From the cell containing the given text, extract its center point as (x, y) coordinate. 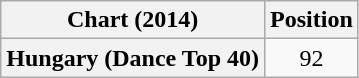
Position (312, 20)
Chart (2014) (133, 20)
Hungary (Dance Top 40) (133, 58)
92 (312, 58)
